For the text-containing cell, return its midpoint in [X, Y] coordinate format. 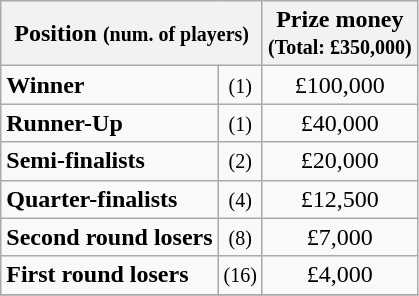
Quarter-finalists [110, 199]
£7,000 [340, 237]
Winner [110, 85]
£100,000 [340, 85]
Semi-finalists [110, 161]
Prize money(Total: £350,000) [340, 34]
(4) [240, 199]
(2) [240, 161]
First round losers [110, 275]
£40,000 [340, 123]
£4,000 [340, 275]
(16) [240, 275]
Runner-Up [110, 123]
(8) [240, 237]
£20,000 [340, 161]
£12,500 [340, 199]
Position (num. of players) [132, 34]
Second round losers [110, 237]
